Identify which cell holds the provided text, then report its (x, y) central coordinate. 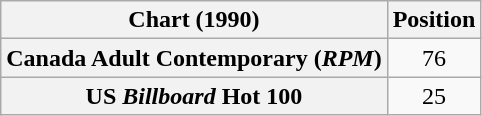
Canada Adult Contemporary (RPM) (194, 58)
Chart (1990) (194, 20)
US Billboard Hot 100 (194, 96)
25 (434, 96)
Position (434, 20)
76 (434, 58)
